Locate the cell with the specified text and output its [X, Y] center coordinate. 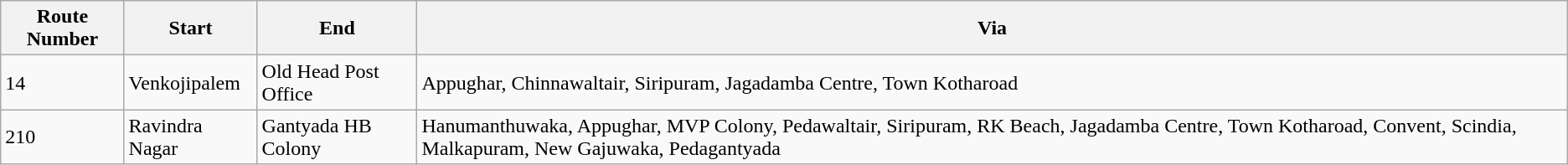
Via [992, 28]
Start [191, 28]
14 [62, 82]
Ravindra Nagar [191, 137]
Venkojipalem [191, 82]
Gantyada HB Colony [337, 137]
Route Number [62, 28]
End [337, 28]
Appughar, Chinnawaltair, Siripuram, Jagadamba Centre, Town Kotharoad [992, 82]
210 [62, 137]
Old Head Post Office [337, 82]
